Locate the cell with the specified text and output its [x, y] center coordinate. 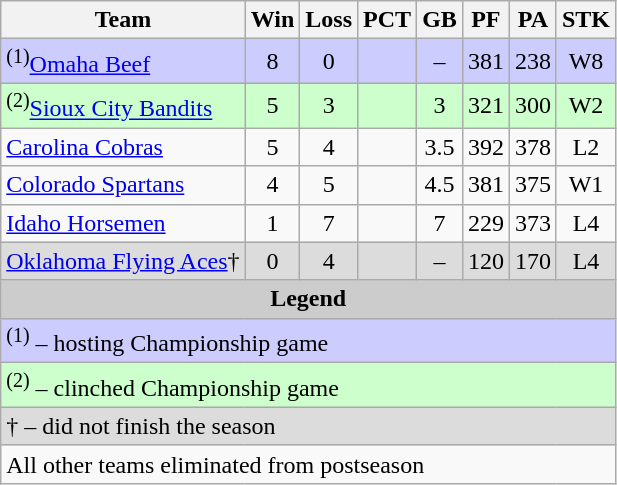
Loss [329, 20]
PCT [388, 20]
321 [486, 106]
120 [486, 261]
378 [532, 147]
(2) – clinched Championship game [308, 386]
† – did not finish the season [308, 426]
4.5 [440, 185]
W8 [586, 62]
300 [532, 106]
GB [440, 20]
Carolina Cobras [123, 147]
1 [272, 223]
375 [532, 185]
392 [486, 147]
STK [586, 20]
170 [532, 261]
Win [272, 20]
(2)Sioux City Bandits [123, 106]
All other teams eliminated from postseason [308, 464]
Colorado Spartans [123, 185]
PF [486, 20]
8 [272, 62]
W1 [586, 185]
Legend [308, 299]
373 [532, 223]
Oklahoma Flying Aces† [123, 261]
PA [532, 20]
W2 [586, 106]
3.5 [440, 147]
Team [123, 20]
229 [486, 223]
Idaho Horsemen [123, 223]
238 [532, 62]
(1)Omaha Beef [123, 62]
(1) – hosting Championship game [308, 340]
L2 [586, 147]
